Return the (x, y) coordinate for the center point of the cell that contains the specified text.  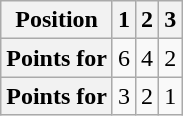
Position (57, 20)
4 (148, 58)
6 (124, 58)
